Detect which cell encompasses the target text, then output its [x, y] center coordinate. 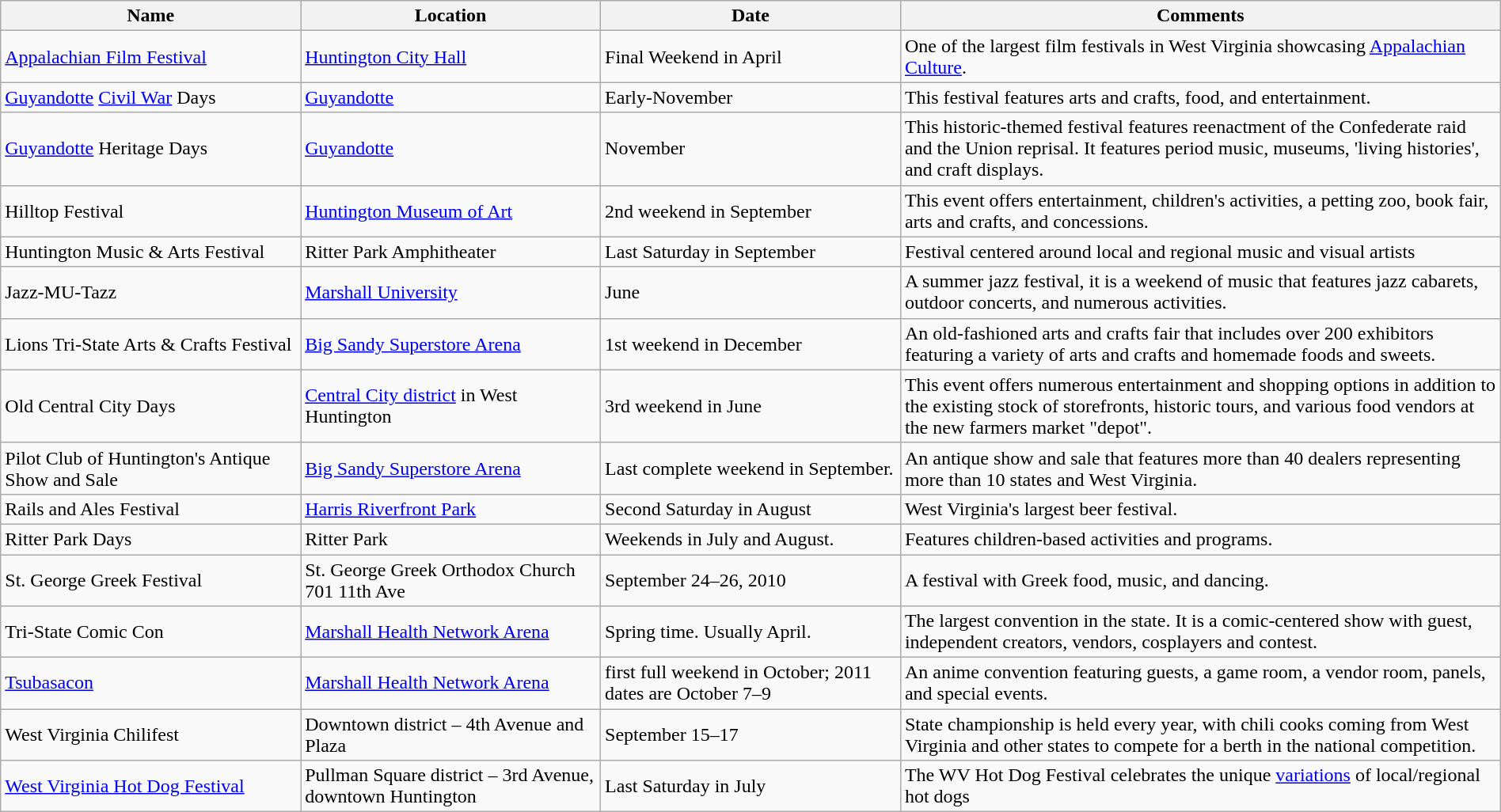
This event offers entertainment, children's activities, a petting zoo, book fair, arts and crafts, and concessions. [1200, 211]
Spring time. Usually April. [750, 632]
Harris Riverfront Park [451, 509]
West Virginia Chilifest [150, 734]
Rails and Ales Festival [150, 509]
Features children-based activities and programs. [1200, 539]
Final Weekend in April [750, 57]
A summer jazz festival, it is a weekend of music that features jazz cabarets, outdoor concerts, and numerous activities. [1200, 293]
Huntington City Hall [451, 57]
Central City district in West Huntington [451, 406]
Early-November [750, 97]
Weekends in July and August. [750, 539]
Hilltop Festival [150, 211]
Guyandotte Civil War Days [150, 97]
Tri-State Comic Con [150, 632]
Last Saturday in July [750, 787]
Old Central City Days [150, 406]
Second Saturday in August [750, 509]
Appalachian Film Festival [150, 57]
West Virginia Hot Dog Festival [150, 787]
Downtown district – 4th Avenue and Plaza [451, 734]
June [750, 293]
Last complete weekend in September. [750, 469]
Huntington Museum of Art [451, 211]
The largest convention in the state. It is a comic-centered show with guest, independent creators, vendors, cosplayers and contest. [1200, 632]
Guyandotte Heritage Days [150, 149]
Ritter Park Amphitheater [451, 252]
Ritter Park [451, 539]
The WV Hot Dog Festival celebrates the unique variations of local/regional hot dogs [1200, 787]
September 24–26, 2010 [750, 579]
Huntington Music & Arts Festival [150, 252]
Location [451, 16]
Jazz-MU-Tazz [150, 293]
November [750, 149]
St. George Greek Festival [150, 579]
September 15–17 [750, 734]
One of the largest film festivals in West Virginia showcasing Appalachian Culture. [1200, 57]
Last Saturday in September [750, 252]
An old-fashioned arts and crafts fair that includes over 200 exhibitors featuring a variety of arts and crafts and homemade foods and sweets. [1200, 343]
3rd weekend in June [750, 406]
Comments [1200, 16]
Name [150, 16]
This festival features arts and crafts, food, and entertainment. [1200, 97]
Lions Tri-State Arts & Crafts Festival [150, 343]
Pullman Square district – 3rd Avenue, downtown Huntington [451, 787]
Ritter Park Days [150, 539]
Festival centered around local and regional music and visual artists [1200, 252]
A festival with Greek food, music, and dancing. [1200, 579]
An antique show and sale that features more than 40 dealers representing more than 10 states and West Virginia. [1200, 469]
St. George Greek Orthodox Church 701 11th Ave [451, 579]
West Virginia's largest beer festival. [1200, 509]
Marshall University [451, 293]
An anime convention featuring guests, a game room, a vendor room, panels, and special events. [1200, 684]
Tsubasacon [150, 684]
1st weekend in December [750, 343]
Pilot Club of Huntington's Antique Show and Sale [150, 469]
Date [750, 16]
2nd weekend in September [750, 211]
first full weekend in October; 2011 dates are October 7–9 [750, 684]
